Scan for the cell matching the given text and deliver its [x, y] coordinate at center. 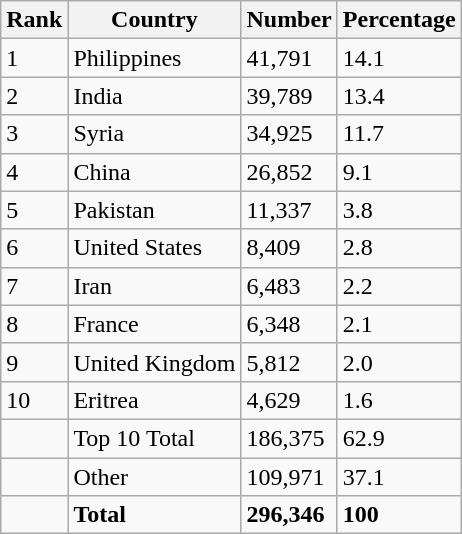
United Kingdom [154, 362]
13.4 [399, 96]
Iran [154, 286]
296,346 [289, 515]
4 [34, 172]
26,852 [289, 172]
6,483 [289, 286]
37.1 [399, 477]
Syria [154, 134]
41,791 [289, 58]
9.1 [399, 172]
2.8 [399, 248]
India [154, 96]
Top 10 Total [154, 438]
1.6 [399, 400]
Number [289, 20]
Pakistan [154, 210]
3 [34, 134]
11,337 [289, 210]
11.7 [399, 134]
Philippines [154, 58]
5,812 [289, 362]
Percentage [399, 20]
109,971 [289, 477]
2 [34, 96]
6,348 [289, 324]
1 [34, 58]
62.9 [399, 438]
France [154, 324]
7 [34, 286]
9 [34, 362]
14.1 [399, 58]
34,925 [289, 134]
10 [34, 400]
Country [154, 20]
8 [34, 324]
3.8 [399, 210]
2.1 [399, 324]
6 [34, 248]
Other [154, 477]
2.2 [399, 286]
Eritrea [154, 400]
100 [399, 515]
Rank [34, 20]
5 [34, 210]
8,409 [289, 248]
186,375 [289, 438]
Total [154, 515]
4,629 [289, 400]
2.0 [399, 362]
United States [154, 248]
China [154, 172]
39,789 [289, 96]
